Determine the [X, Y] coordinate at the center of the cell enclosing the given text.  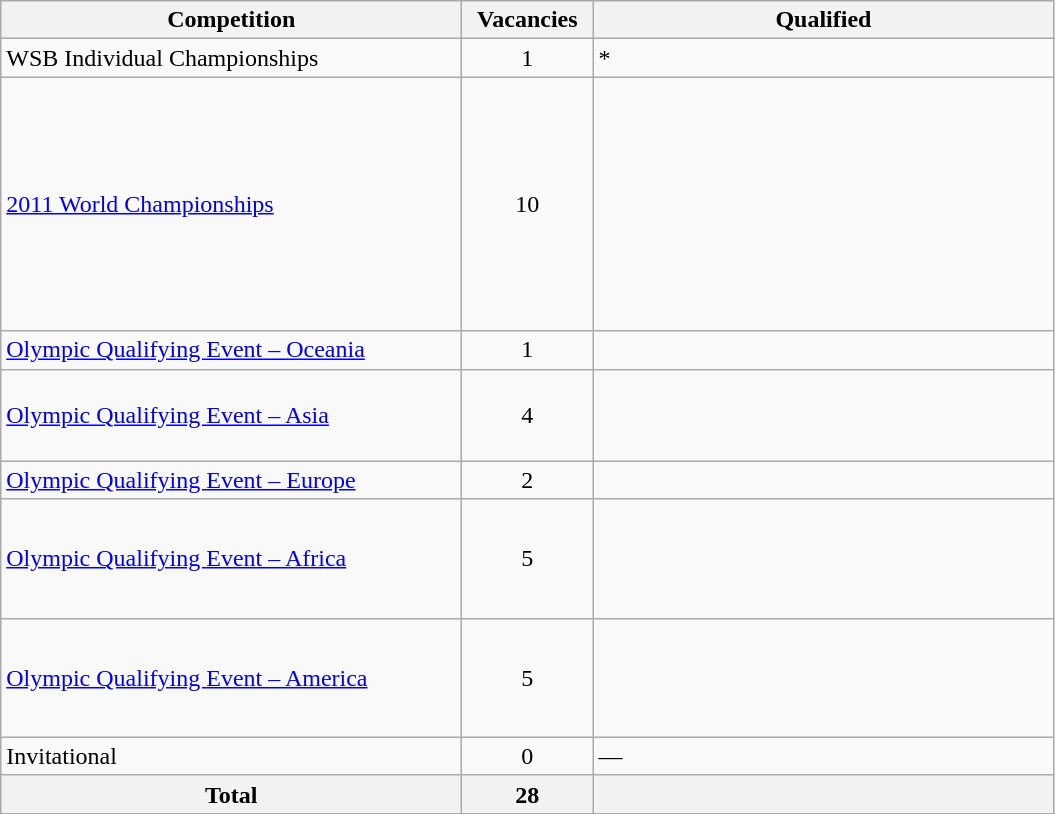
WSB Individual Championships [232, 58]
Olympic Qualifying Event – Asia [232, 415]
Vacancies [528, 20]
— [824, 756]
Invitational [232, 756]
Olympic Qualifying Event – Europe [232, 480]
Olympic Qualifying Event – Africa [232, 558]
Olympic Qualifying Event – America [232, 678]
* [824, 58]
Qualified [824, 20]
Total [232, 794]
2011 World Championships [232, 204]
28 [528, 794]
4 [528, 415]
Olympic Qualifying Event – Oceania [232, 350]
10 [528, 204]
2 [528, 480]
0 [528, 756]
Competition [232, 20]
